Scan for the cell matching the given text and deliver its (X, Y) coordinate at center. 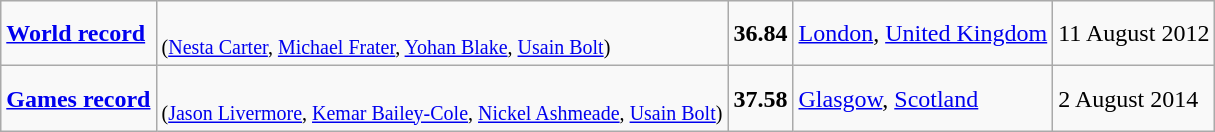
2 August 2014 (1134, 98)
11 August 2012 (1134, 34)
Glasgow, Scotland (923, 98)
World record (78, 34)
(Jason Livermore, Kemar Bailey-Cole, Nickel Ashmeade, Usain Bolt) (442, 98)
36.84 (760, 34)
Games record (78, 98)
(Nesta Carter, Michael Frater, Yohan Blake, Usain Bolt) (442, 34)
London, United Kingdom (923, 34)
37.58 (760, 98)
